Identify which cell holds the provided text, then report its [X, Y] central coordinate. 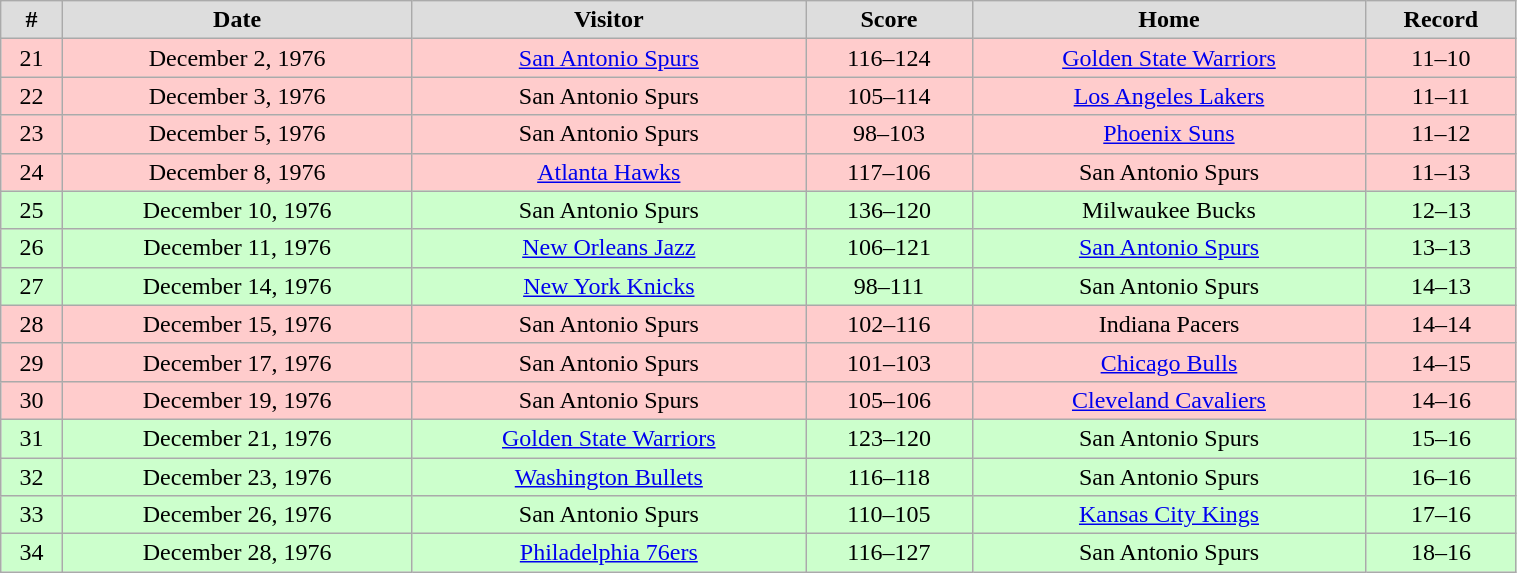
98–111 [890, 286]
14–14 [1441, 324]
13–13 [1441, 248]
32 [32, 477]
116–127 [890, 553]
116–118 [890, 477]
Score [890, 20]
14–16 [1441, 400]
106–121 [890, 248]
Indiana Pacers [1169, 324]
December 10, 1976 [237, 210]
December 14, 1976 [237, 286]
24 [32, 172]
30 [32, 400]
11–11 [1441, 96]
18–16 [1441, 553]
27 [32, 286]
New Orleans Jazz [609, 248]
Visitor [609, 20]
22 [32, 96]
December 11, 1976 [237, 248]
December 2, 1976 [237, 58]
December 23, 1976 [237, 477]
33 [32, 515]
New York Knicks [609, 286]
Los Angeles Lakers [1169, 96]
December 19, 1976 [237, 400]
23 [32, 134]
12–13 [1441, 210]
123–120 [890, 438]
11–10 [1441, 58]
117–106 [890, 172]
December 15, 1976 [237, 324]
Washington Bullets [609, 477]
Cleveland Cavaliers [1169, 400]
15–16 [1441, 438]
December 3, 1976 [237, 96]
Milwaukee Bucks [1169, 210]
Kansas City Kings [1169, 515]
98–103 [890, 134]
Chicago Bulls [1169, 362]
Home [1169, 20]
14–15 [1441, 362]
17–16 [1441, 515]
116–124 [890, 58]
101–103 [890, 362]
26 [32, 248]
Philadelphia 76ers [609, 553]
14–13 [1441, 286]
December 28, 1976 [237, 553]
December 21, 1976 [237, 438]
136–120 [890, 210]
# [32, 20]
31 [32, 438]
Phoenix Suns [1169, 134]
December 5, 1976 [237, 134]
110–105 [890, 515]
Atlanta Hawks [609, 172]
25 [32, 210]
11–13 [1441, 172]
December 8, 1976 [237, 172]
29 [32, 362]
105–106 [890, 400]
16–16 [1441, 477]
11–12 [1441, 134]
102–116 [890, 324]
Record [1441, 20]
105–114 [890, 96]
28 [32, 324]
21 [32, 58]
Date [237, 20]
December 17, 1976 [237, 362]
December 26, 1976 [237, 515]
34 [32, 553]
